Determine the (x, y) coordinate at the center of the cell enclosing the given text.  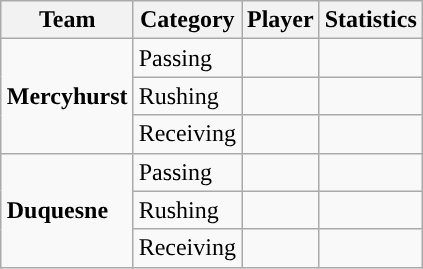
Mercyhurst (67, 96)
Category (187, 20)
Player (281, 20)
Statistics (370, 20)
Duquesne (67, 210)
Team (67, 20)
